Locate the cell with the specified text and output its (x, y) center coordinate. 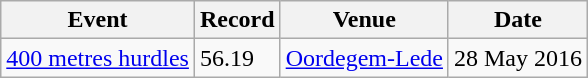
Event (98, 20)
Date (518, 20)
Record (237, 20)
28 May 2016 (518, 58)
Venue (364, 20)
56.19 (237, 58)
400 metres hurdles (98, 58)
Oordegem-Lede (364, 58)
